From the cell containing the given text, extract its center point as (X, Y) coordinate. 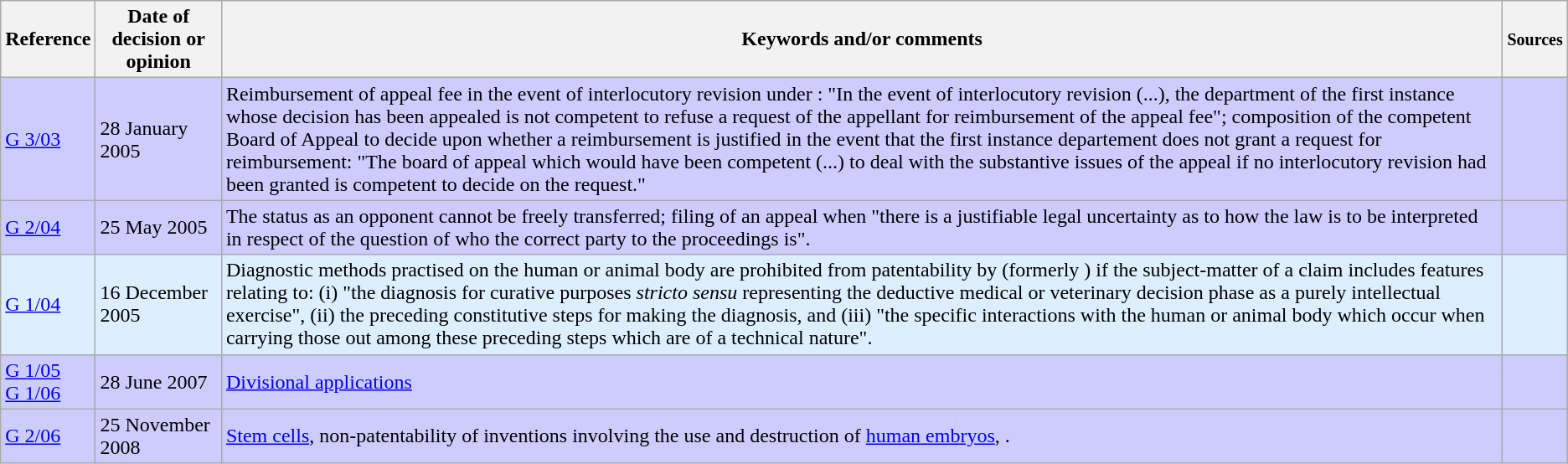
Reference (49, 39)
Keywords and/or comments (862, 39)
Divisional applications (862, 382)
G 2/04 (49, 228)
Date of decision or opinion (158, 39)
G 2/06 (49, 436)
Sources (1534, 39)
16 December 2005 (158, 305)
G 3/03 (49, 139)
25 May 2005 (158, 228)
G 1/05G 1/06 (49, 382)
Stem cells, non-patentability of inventions involving the use and destruction of human embryos, . (862, 436)
28 June 2007 (158, 382)
28 January 2005 (158, 139)
G 1/04 (49, 305)
25 November 2008 (158, 436)
